Find where the given text appears and provide that cell's center as [x, y] coordinate. 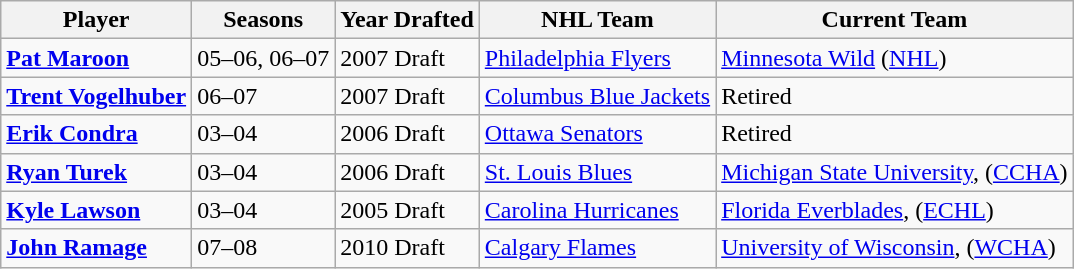
NHL Team [597, 20]
Seasons [264, 20]
Year Drafted [408, 20]
Erik Condra [96, 134]
Kyle Lawson [96, 210]
Trent Vogelhuber [96, 96]
Ottawa Senators [597, 134]
Philadelphia Flyers [597, 58]
05–06, 06–07 [264, 58]
2010 Draft [408, 248]
Player [96, 20]
St. Louis Blues [597, 172]
Minnesota Wild (NHL) [894, 58]
07–08 [264, 248]
06–07 [264, 96]
Calgary Flames [597, 248]
John Ramage [96, 248]
University of Wisconsin, (WCHA) [894, 248]
Carolina Hurricanes [597, 210]
Columbus Blue Jackets [597, 96]
Michigan State University, (CCHA) [894, 172]
Ryan Turek [96, 172]
Current Team [894, 20]
2005 Draft [408, 210]
Florida Everblades, (ECHL) [894, 210]
Pat Maroon [96, 58]
